Find where the given text appears and provide that cell's center as [x, y] coordinate. 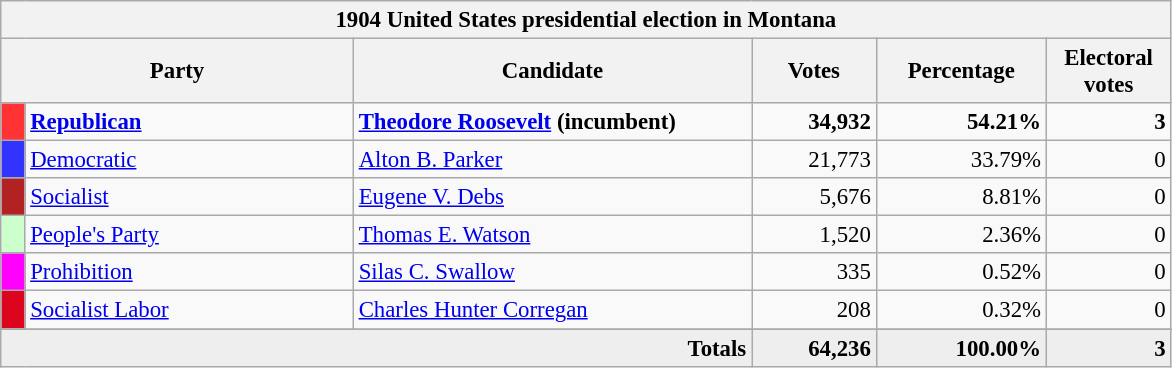
1,520 [814, 235]
100.00% [961, 348]
Electoral votes [1108, 72]
34,932 [814, 122]
33.79% [961, 160]
Theodore Roosevelt (incumbent) [552, 122]
Eugene V. Debs [552, 197]
Charles Hunter Corregan [552, 310]
2.36% [961, 235]
Percentage [961, 72]
Totals [376, 348]
8.81% [961, 197]
Socialist [189, 197]
Votes [814, 72]
People's Party [189, 235]
Alton B. Parker [552, 160]
0.32% [961, 310]
335 [814, 273]
Socialist Labor [189, 310]
208 [814, 310]
21,773 [814, 160]
Silas C. Swallow [552, 273]
Thomas E. Watson [552, 235]
1904 United States presidential election in Montana [586, 20]
Prohibition [189, 273]
64,236 [814, 348]
Democratic [189, 160]
Republican [189, 122]
54.21% [961, 122]
Candidate [552, 72]
5,676 [814, 197]
Party [178, 72]
0.52% [961, 273]
